Provide the (X, Y) coordinate of the cell's center where the given text is located.  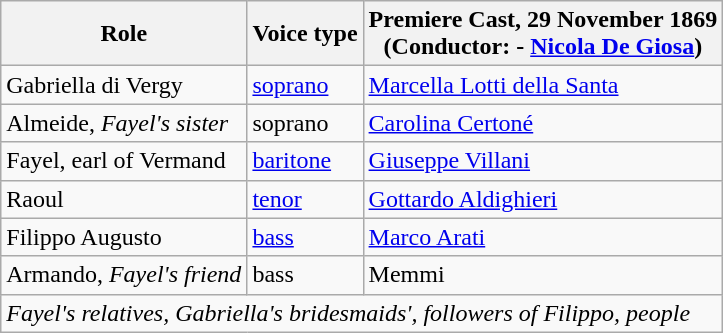
Giuseppe Villani (543, 161)
Armando, Fayel's friend (124, 275)
Role (124, 34)
Fayel, earl of Vermand (124, 161)
Almeide, Fayel's sister (124, 123)
Raoul (124, 199)
Fayel's relatives, Gabriella's bridesmaids', followers of Filippo, people (362, 313)
Memmi (543, 275)
Gottardo Aldighieri (543, 199)
Filippo Augusto (124, 237)
baritone (305, 161)
Marco Arati (543, 237)
Premiere Cast, 29 November 1869(Conductor: - Nicola De Giosa) (543, 34)
Gabriella di Vergy (124, 85)
Voice type (305, 34)
Marcella Lotti della Santa (543, 85)
Carolina Certoné (543, 123)
tenor (305, 199)
